Determine the (X, Y) coordinate at the center of the cell enclosing the given text.  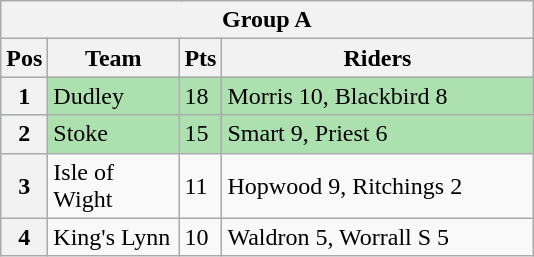
Group A (267, 20)
Riders (378, 58)
Dudley (114, 96)
King's Lynn (114, 237)
Isle of Wight (114, 186)
Waldron 5, Worrall S 5 (378, 237)
11 (200, 186)
1 (24, 96)
Morris 10, Blackbird 8 (378, 96)
3 (24, 186)
Pts (200, 58)
Pos (24, 58)
18 (200, 96)
10 (200, 237)
Hopwood 9, Ritchings 2 (378, 186)
4 (24, 237)
15 (200, 134)
Team (114, 58)
Stoke (114, 134)
Smart 9, Priest 6 (378, 134)
2 (24, 134)
